Pinpoint the cell where the given text exists, returning its [X, Y] midpoint coordinate. 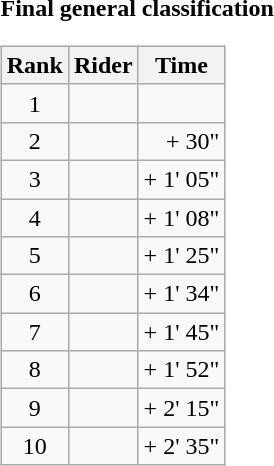
+ 2' 35" [182, 446]
Rider [103, 65]
+ 1' 34" [182, 294]
3 [34, 179]
7 [34, 332]
2 [34, 141]
9 [34, 408]
+ 1' 05" [182, 179]
Rank [34, 65]
+ 1' 25" [182, 256]
4 [34, 217]
Time [182, 65]
+ 1' 52" [182, 370]
+ 30" [182, 141]
6 [34, 294]
1 [34, 103]
10 [34, 446]
8 [34, 370]
5 [34, 256]
+ 1' 45" [182, 332]
+ 2' 15" [182, 408]
+ 1' 08" [182, 217]
